Return (X, Y) of the center of cell containing provided text 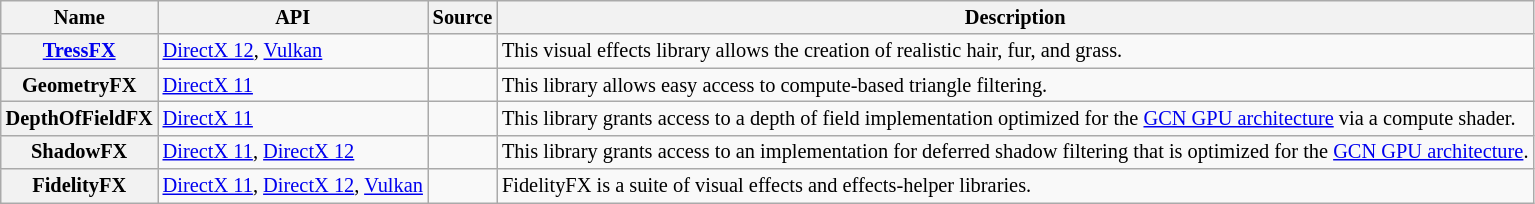
FidelityFX is a suite of visual effects and effects-helper libraries. (1015, 186)
Source (462, 17)
DirectX 11, DirectX 12, Vulkan (293, 186)
API (293, 17)
This library grants access to an implementation for deferred shadow filtering that is optimized for the GCN GPU architecture. (1015, 152)
DirectX 11, DirectX 12 (293, 152)
Description (1015, 17)
DirectX 12, Vulkan (293, 51)
TressFX (80, 51)
This library grants access to a depth of field implementation optimized for the GCN GPU architecture via a compute shader. (1015, 118)
Name (80, 17)
ShadowFX (80, 152)
This visual effects library allows the creation of realistic hair, fur, and grass. (1015, 51)
GeometryFX (80, 85)
DepthOfFieldFX (80, 118)
FidelityFX (80, 186)
This library allows easy access to compute-based triangle filtering. (1015, 85)
